Output the (X, Y) coordinate of the center of the cell containing the given text.  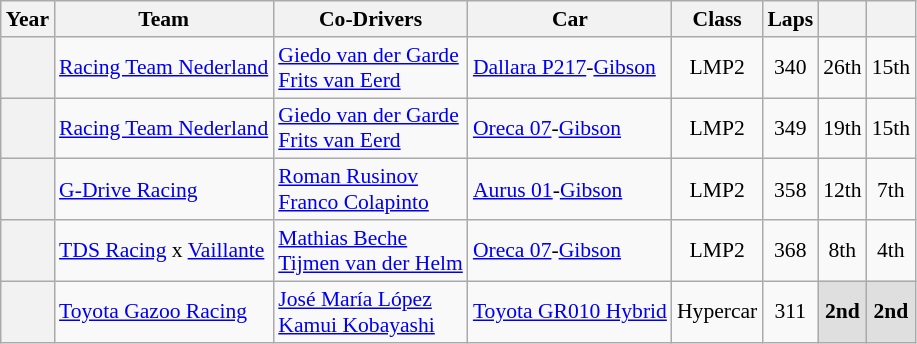
349 (790, 128)
Class (717, 19)
Roman Rusinov Franco Colapinto (370, 190)
Car (570, 19)
TDS Racing x Vaillante (164, 250)
8th (842, 250)
4th (892, 250)
19th (842, 128)
Year (28, 19)
Aurus 01-Gibson (570, 190)
Mathias Beche Tijmen van der Helm (370, 250)
Toyota GR010 Hybrid (570, 312)
Team (164, 19)
340 (790, 68)
311 (790, 312)
368 (790, 250)
26th (842, 68)
G-Drive Racing (164, 190)
358 (790, 190)
7th (892, 190)
Dallara P217-Gibson (570, 68)
Co-Drivers (370, 19)
Laps (790, 19)
Hypercar (717, 312)
Toyota Gazoo Racing (164, 312)
José María López Kamui Kobayashi (370, 312)
12th (842, 190)
